Identify which cell holds the provided text, then report its (x, y) central coordinate. 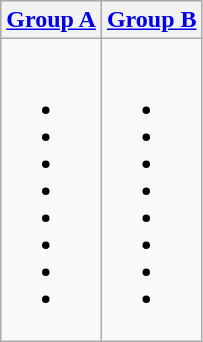
Group A (52, 20)
Group B (152, 20)
